For the text-containing cell, return its midpoint in (x, y) coordinate format. 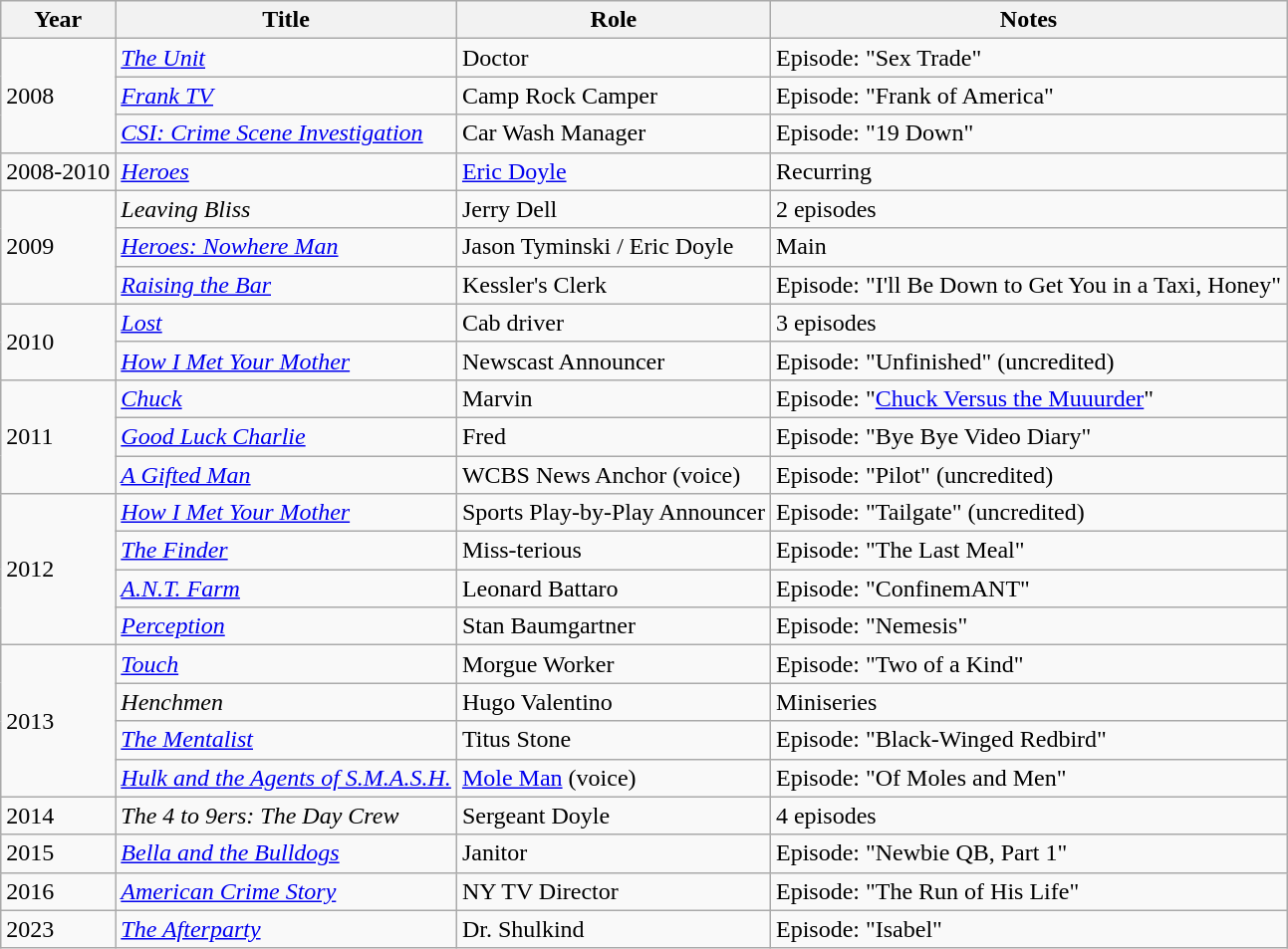
2011 (58, 436)
Touch (287, 664)
Episode: "Unfinished" (uncredited) (1028, 360)
Episode: "Newbie QB, Part 1" (1028, 853)
Jerry Dell (614, 209)
Henchmen (287, 702)
Heroes (287, 171)
Sports Play-by-Play Announcer (614, 513)
2010 (58, 342)
2009 (58, 247)
Kessler's Clerk (614, 285)
Episode: "Isabel" (1028, 929)
Hulk and the Agents of S.M.A.S.H. (287, 778)
Episode: "19 Down" (1028, 133)
Notes (1028, 20)
2016 (58, 891)
Episode: "ConfinemANT" (1028, 589)
Frank TV (287, 96)
Dr. Shulkind (614, 929)
Morgue Worker (614, 664)
CSI: Crime Scene Investigation (287, 133)
2 episodes (1028, 209)
Sergeant Doyle (614, 816)
Good Luck Charlie (287, 436)
Main (1028, 247)
Year (58, 20)
Chuck (287, 398)
Episode: "Of Moles and Men" (1028, 778)
Leonard Battaro (614, 589)
Cab driver (614, 323)
2008-2010 (58, 171)
Raising the Bar (287, 285)
Car Wash Manager (614, 133)
A Gifted Man (287, 475)
Episode: "Sex Trade" (1028, 58)
Bella and the Bulldogs (287, 853)
NY TV Director (614, 891)
Episode: "Two of a Kind" (1028, 664)
4 episodes (1028, 816)
The Unit (287, 58)
Titus Stone (614, 740)
A.N.T. Farm (287, 589)
Doctor (614, 58)
Role (614, 20)
Episode: "Chuck Versus the Muuurder" (1028, 398)
Fred (614, 436)
2014 (58, 816)
Eric Doyle (614, 171)
Marvin (614, 398)
Lost (287, 323)
Episode: "The Run of His Life" (1028, 891)
2013 (58, 721)
Miniseries (1028, 702)
Episode: "The Last Meal" (1028, 551)
WCBS News Anchor (voice) (614, 475)
Episode: "Pilot" (uncredited) (1028, 475)
Episode: "I'll Be Down to Get You in a Taxi, Honey" (1028, 285)
2015 (58, 853)
Title (287, 20)
The Finder (287, 551)
Mole Man (voice) (614, 778)
Leaving Bliss (287, 209)
Camp Rock Camper (614, 96)
Hugo Valentino (614, 702)
Recurring (1028, 171)
Janitor (614, 853)
3 episodes (1028, 323)
Stan Baumgartner (614, 626)
Episode: "Tailgate" (uncredited) (1028, 513)
Miss-terious (614, 551)
American Crime Story (287, 891)
2012 (58, 570)
Episode: "Black-Winged Redbird" (1028, 740)
Heroes: Nowhere Man (287, 247)
Perception (287, 626)
2008 (58, 96)
Episode: "Nemesis" (1028, 626)
Episode: "Frank of America" (1028, 96)
The Afterparty (287, 929)
Episode: "Bye Bye Video Diary" (1028, 436)
2023 (58, 929)
Jason Tyminski / Eric Doyle (614, 247)
Newscast Announcer (614, 360)
The 4 to 9ers: The Day Crew (287, 816)
The Mentalist (287, 740)
